Detect which cell encompasses the target text, then output its (X, Y) center coordinate. 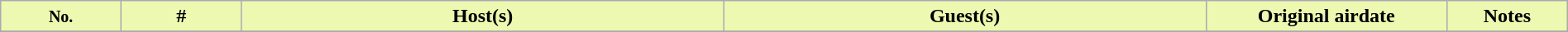
# (181, 16)
Host(s) (483, 16)
Notes (1507, 16)
Guest(s) (964, 16)
No. (61, 16)
Original airdate (1327, 16)
